Determine the [X, Y] coordinate at the center of the cell enclosing the given text.  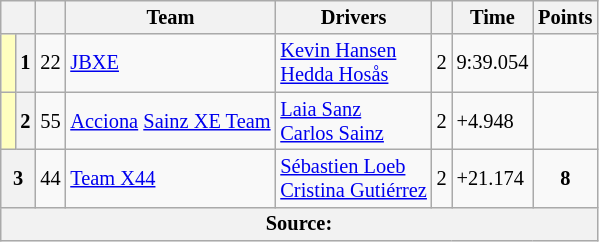
+21.174 [493, 178]
1 [26, 63]
Kevin Hansen Hedda Hosås [353, 63]
Sébastien Loeb Cristina Gutiérrez [353, 178]
3 [18, 178]
+4.948 [493, 121]
8 [565, 178]
Team X44 [170, 178]
44 [50, 178]
9:39.054 [493, 63]
55 [50, 121]
Team [170, 17]
22 [50, 63]
Time [493, 17]
Points [565, 17]
Source: [300, 224]
Laia Sanz Carlos Sainz [353, 121]
Acciona Sainz XE Team [170, 121]
JBXE [170, 63]
Drivers [353, 17]
